For the text-containing cell, return its midpoint in [x, y] coordinate format. 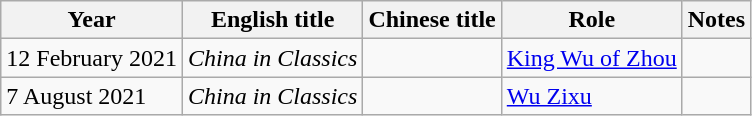
Notes [716, 20]
Wu Zixu [592, 96]
12 February 2021 [92, 58]
7 August 2021 [92, 96]
English title [272, 20]
King Wu of Zhou [592, 58]
Role [592, 20]
Chinese title [432, 20]
Year [92, 20]
